Identify which cell holds the provided text, then report its (x, y) central coordinate. 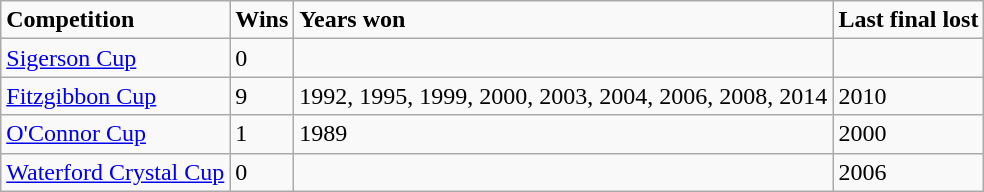
1 (262, 134)
Waterford Crystal Cup (116, 172)
Wins (262, 20)
Sigerson Cup (116, 58)
2006 (908, 172)
O'Connor Cup (116, 134)
1992, 1995, 1999, 2000, 2003, 2004, 2006, 2008, 2014 (564, 96)
2000 (908, 134)
Years won (564, 20)
Fitzgibbon Cup (116, 96)
Last final lost (908, 20)
9 (262, 96)
1989 (564, 134)
Competition (116, 20)
2010 (908, 96)
